Locate the cell with the specified text and output its (x, y) center coordinate. 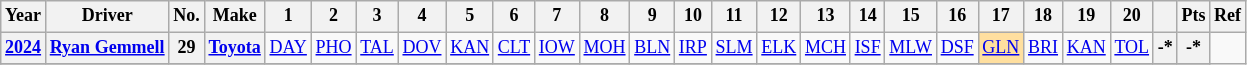
IRP (694, 48)
Year (24, 16)
14 (868, 16)
TAL (377, 48)
8 (604, 16)
BRI (1044, 48)
SLM (734, 48)
4 (422, 16)
Pts (1194, 16)
TOL (1132, 48)
DOV (422, 48)
20 (1132, 16)
MLW (910, 48)
CLT (514, 48)
5 (470, 16)
11 (734, 16)
7 (556, 16)
IOW (556, 48)
ELK (779, 48)
16 (957, 16)
MOH (604, 48)
12 (779, 16)
Ryan Gemmell (107, 48)
DAY (288, 48)
9 (652, 16)
10 (694, 16)
15 (910, 16)
Toyota (234, 48)
2024 (24, 48)
17 (1001, 16)
29 (186, 48)
2 (334, 16)
18 (1044, 16)
Driver (107, 16)
GLN (1001, 48)
19 (1086, 16)
ISF (868, 48)
BLN (652, 48)
No. (186, 16)
3 (377, 16)
Ref (1228, 16)
Make (234, 16)
6 (514, 16)
PHO (334, 48)
1 (288, 16)
DSF (957, 48)
13 (826, 16)
MCH (826, 48)
